From the cell containing the given text, extract its center point as [X, Y] coordinate. 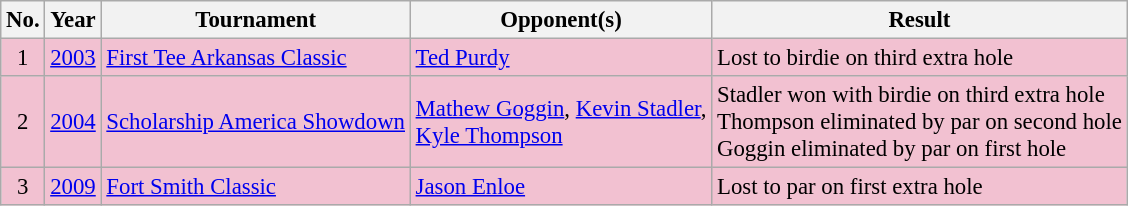
2003 [73, 58]
Mathew Goggin, Kevin Stadler, Kyle Thompson [560, 122]
2009 [73, 187]
Lost to par on first extra hole [920, 187]
3 [23, 187]
2004 [73, 122]
Tournament [256, 20]
Fort Smith Classic [256, 187]
Year [73, 20]
2 [23, 122]
Opponent(s) [560, 20]
Lost to birdie on third extra hole [920, 58]
Result [920, 20]
Scholarship America Showdown [256, 122]
Ted Purdy [560, 58]
Jason Enloe [560, 187]
First Tee Arkansas Classic [256, 58]
1 [23, 58]
Stadler won with birdie on third extra holeThompson eliminated by par on second holeGoggin eliminated by par on first hole [920, 122]
No. [23, 20]
